Provide the (x, y) coordinate of the cell's center where the given text is located.  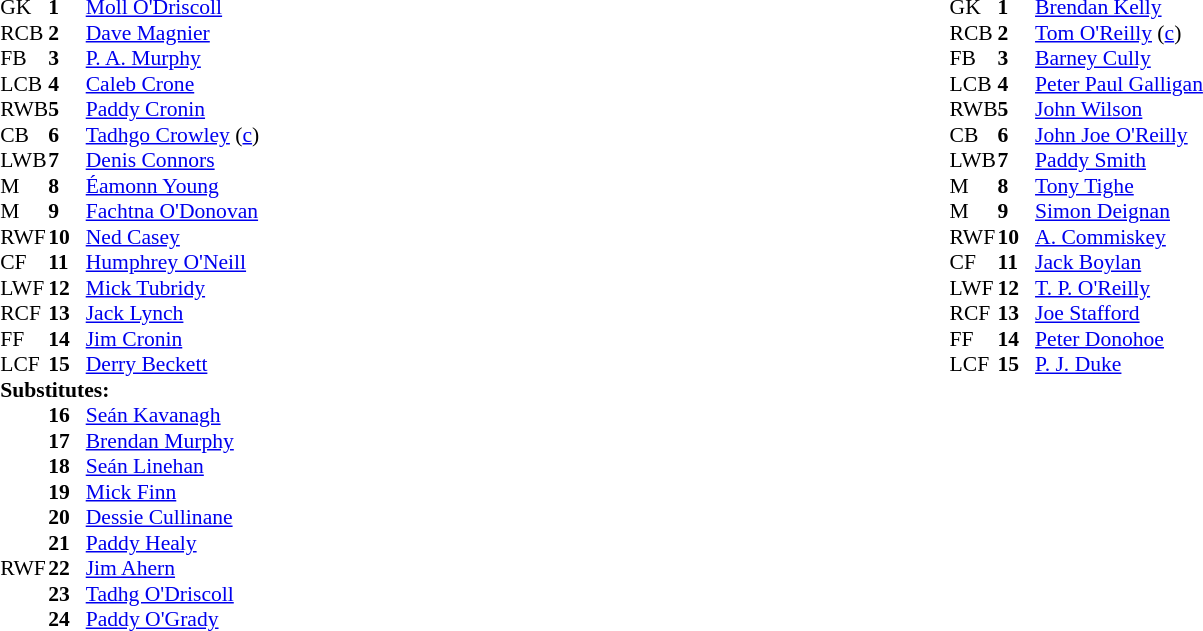
20 (67, 517)
John Wilson (1119, 109)
23 (67, 594)
21 (67, 543)
P. J. Duke (1119, 365)
Paddy Cronin (173, 109)
Simon Deignan (1119, 211)
Denis Connors (173, 161)
22 (67, 569)
Éamonn Young (173, 186)
Mick Tubridy (173, 288)
Paddy Healy (173, 543)
18 (67, 467)
T. P. O'Reilly (1119, 288)
Mick Finn (173, 492)
Tadhgo Crowley (c) (173, 135)
Jim Cronin (173, 339)
Dessie Cullinane (173, 517)
Seán Kavanagh (173, 415)
Brendan Murphy (173, 441)
Jack Lynch (173, 313)
Tony Tighe (1119, 186)
A. Commiskey (1119, 237)
19 (67, 492)
Tom O'Reilly (c) (1119, 33)
Peter Paul Galligan (1119, 84)
Ned Casey (173, 237)
Peter Donohoe (1119, 339)
Joe Stafford (1119, 313)
Jim Ahern (173, 569)
P. A. Murphy (173, 59)
Fachtna O'Donovan (173, 211)
16 (67, 415)
Derry Beckett (173, 365)
Barney Cully (1119, 59)
Tadhg O'Driscoll (173, 594)
Seán Linehan (173, 467)
John Joe O'Reilly (1119, 135)
Caleb Crone (173, 84)
Dave Magnier (173, 33)
Humphrey O'Neill (173, 263)
Paddy Smith (1119, 161)
Substitutes: (130, 390)
17 (67, 441)
Jack Boylan (1119, 263)
